Detect which cell encompasses the target text, then output its (x, y) center coordinate. 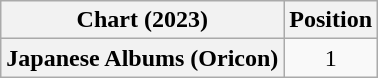
Chart (2023) (142, 20)
1 (331, 58)
Japanese Albums (Oricon) (142, 58)
Position (331, 20)
